Provide the (x, y) coordinate of the cell's center where the given text is located.  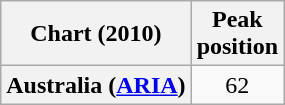
Peakposition (237, 34)
Chart (2010) (96, 34)
Australia (ARIA) (96, 85)
62 (237, 85)
